From the cell containing the given text, extract its center point as [x, y] coordinate. 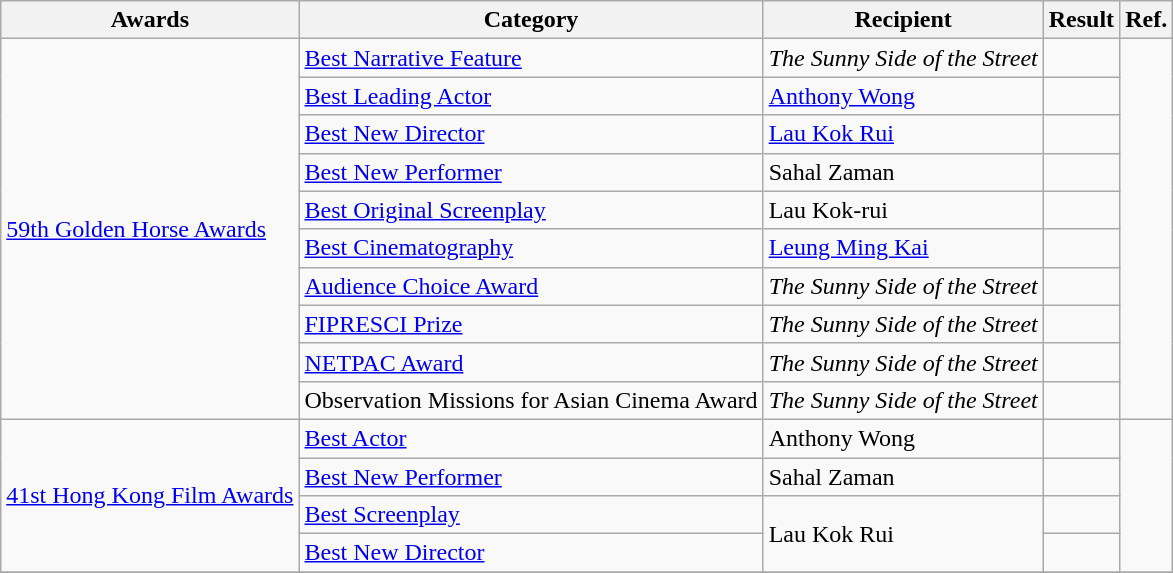
Ref. [1146, 20]
41st Hong Kong Film Awards [150, 495]
Leung Ming Kai [903, 248]
NETPAC Award [531, 362]
Audience Choice Award [531, 286]
FIPRESCI Prize [531, 324]
Awards [150, 20]
Best Leading Actor [531, 96]
Observation Missions for Asian Cinema Award [531, 400]
Lau Kok-rui [903, 210]
Best Original Screenplay [531, 210]
Best Screenplay [531, 515]
Best Cinematography [531, 248]
Best Narrative Feature [531, 58]
Best Actor [531, 438]
Category [531, 20]
Recipient [903, 20]
Result [1081, 20]
59th Golden Horse Awards [150, 230]
